Scan for the cell matching the given text and deliver its [x, y] coordinate at center. 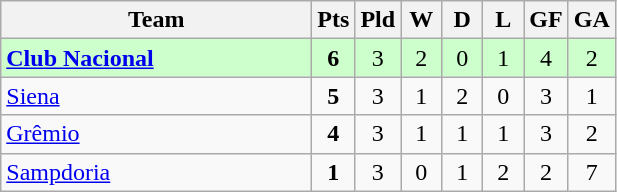
5 [334, 96]
Pts [334, 20]
GF [546, 20]
7 [592, 172]
GA [592, 20]
L [504, 20]
D [462, 20]
Siena [156, 96]
Team [156, 20]
Club Nacional [156, 58]
W [422, 20]
Pld [378, 20]
Sampdoria [156, 172]
6 [334, 58]
Grêmio [156, 134]
